Output the (X, Y) coordinate of the center of the cell containing the given text.  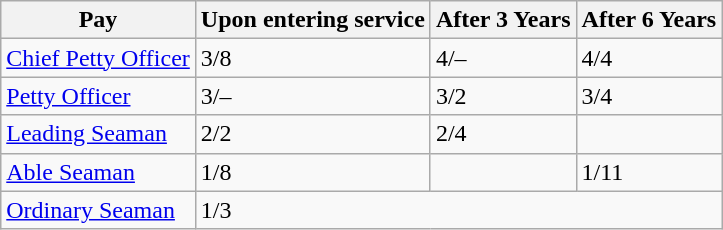
After 3 Years (503, 20)
4/– (503, 58)
Upon entering service (312, 20)
1/8 (312, 172)
4/4 (649, 58)
3/4 (649, 96)
Ordinary Seaman (98, 210)
Leading Seaman (98, 134)
2/4 (503, 134)
Pay (98, 20)
3/2 (503, 96)
1/3 (458, 210)
Petty Officer (98, 96)
3/– (312, 96)
1/11 (649, 172)
2/2 (312, 134)
After 6 Years (649, 20)
Able Seaman (98, 172)
Chief Petty Officer (98, 58)
3/8 (312, 58)
